Determine the [X, Y] coordinate at the center of the cell enclosing the given text.  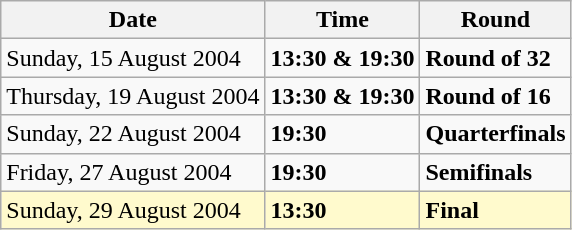
Quarterfinals [496, 134]
Sunday, 15 August 2004 [133, 58]
Round of 32 [496, 58]
Date [133, 20]
Sunday, 22 August 2004 [133, 134]
Thursday, 19 August 2004 [133, 96]
Time [342, 20]
Round of 16 [496, 96]
Round [496, 20]
Semifinals [496, 172]
Final [496, 210]
13:30 [342, 210]
Sunday, 29 August 2004 [133, 210]
Friday, 27 August 2004 [133, 172]
